Output the (x, y) coordinate of the center of the cell containing the given text.  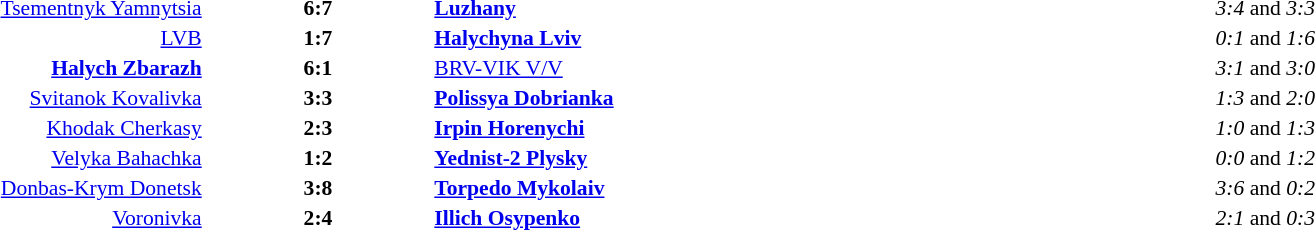
Polissya Dobrianka (622, 98)
BRV-VIK V/V (622, 68)
1:2 (318, 158)
3:3 (318, 98)
Halychyna Lviv (622, 38)
6:1 (318, 68)
Irpin Horenychi (622, 128)
2:3 (318, 128)
Yednist-2 Plysky (622, 158)
1:7 (318, 38)
Torpedo Mykolaiv (622, 188)
3:8 (318, 188)
